Pinpoint the cell where the given text exists, returning its [x, y] midpoint coordinate. 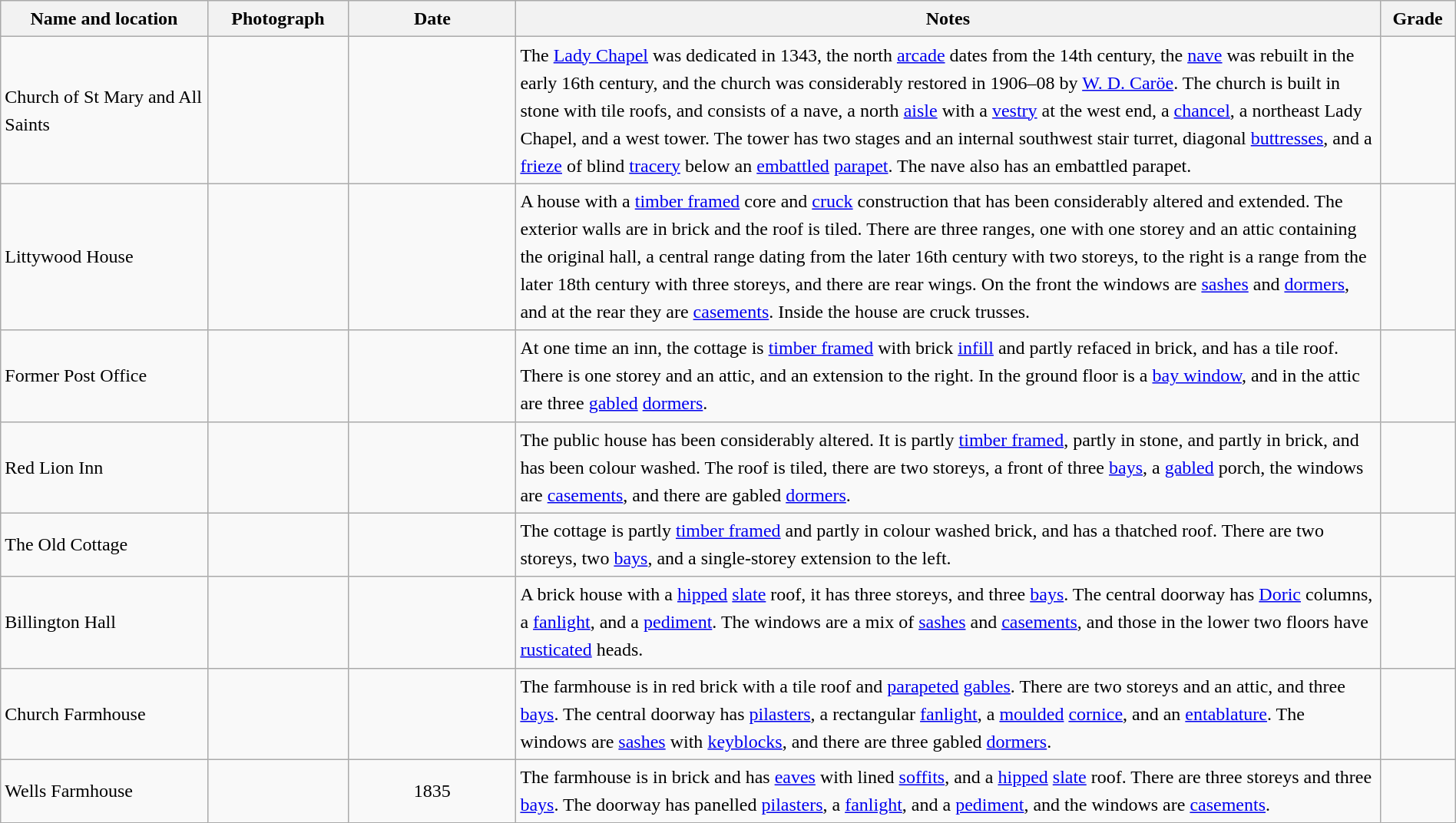
Grade [1418, 18]
Notes [948, 18]
Church Farmhouse [104, 714]
1835 [432, 791]
Red Lion Inn [104, 467]
Wells Farmhouse [104, 791]
Church of St Mary and All Saints [104, 111]
Littywood House [104, 256]
Name and location [104, 18]
Photograph [278, 18]
Former Post Office [104, 376]
The Old Cottage [104, 545]
Date [432, 18]
Billington Hall [104, 622]
